Scan for the cell matching the given text and deliver its [X, Y] coordinate at center. 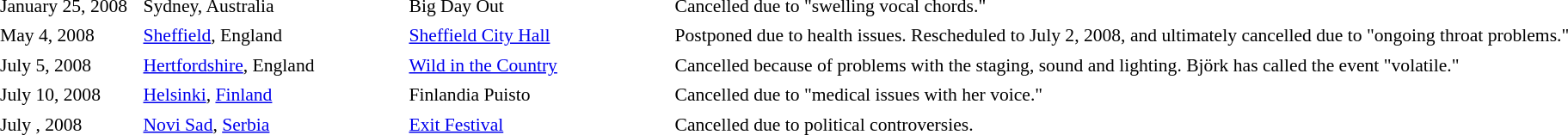
Hertfordshire, England [273, 65]
Finlandia Puisto [538, 95]
Wild in the Country [538, 65]
Sheffield, England [273, 36]
Helsinki, Finland [273, 95]
Sheffield City Hall [538, 36]
